Detect which cell encompasses the target text, then output its (X, Y) center coordinate. 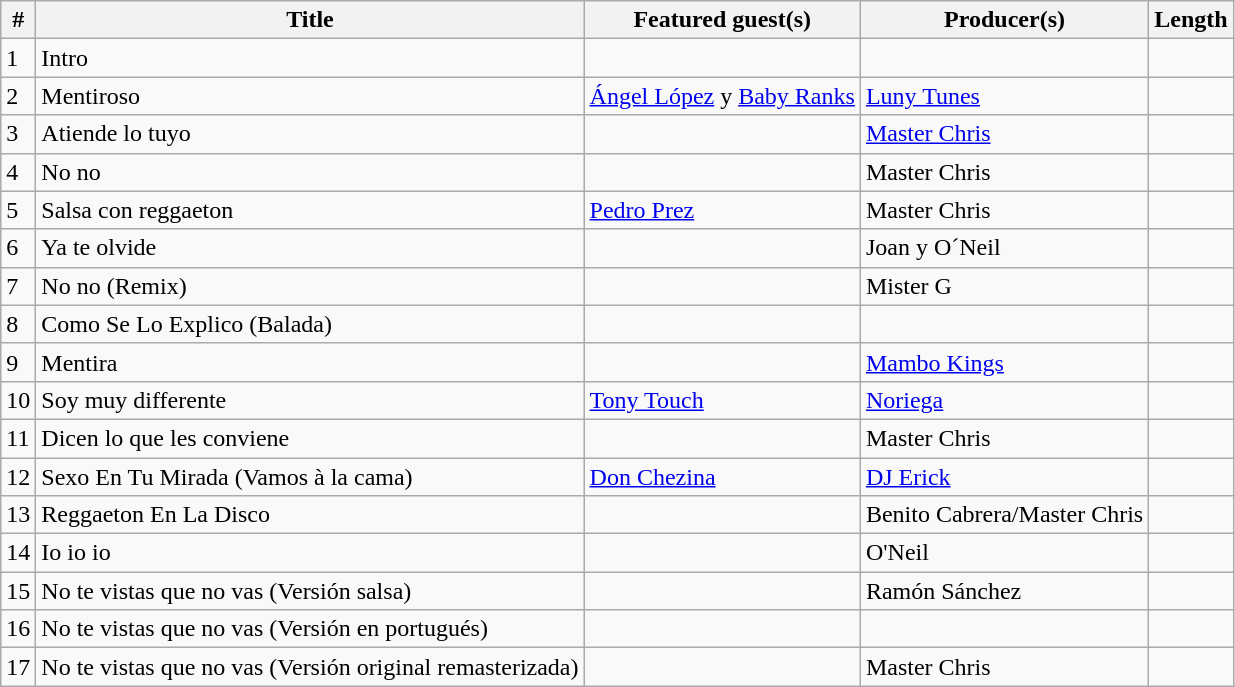
Io io io (310, 553)
12 (18, 477)
No te vistas que no vas (Versión salsa) (310, 591)
11 (18, 438)
4 (18, 172)
Atiende lo tuyo (310, 134)
Ya te olvide (310, 248)
Sexo En Tu Mirada (Vamos à la cama) (310, 477)
Don Chezina (722, 477)
Ángel López y Baby Ranks (722, 96)
17 (18, 667)
Ramón Sánchez (1004, 591)
Mentiroso (310, 96)
Como Se Lo Explico (Balada) (310, 324)
Tony Touch (722, 400)
15 (18, 591)
8 (18, 324)
14 (18, 553)
# (18, 20)
Featured guest(s) (722, 20)
Length (1191, 20)
3 (18, 134)
Benito Cabrera/Master Chris (1004, 515)
5 (18, 210)
Mister G (1004, 286)
Mentira (310, 362)
O'Neil (1004, 553)
Luny Tunes (1004, 96)
No te vistas que no vas (Versión original remasterizada) (310, 667)
DJ Erick (1004, 477)
Pedro Prez (722, 210)
No no (310, 172)
9 (18, 362)
Reggaeton En La Disco (310, 515)
10 (18, 400)
Intro (310, 58)
No te vistas que no vas (Versión en portugués) (310, 629)
16 (18, 629)
1 (18, 58)
6 (18, 248)
Salsa con reggaeton (310, 210)
Title (310, 20)
7 (18, 286)
Dicen lo que les conviene (310, 438)
Soy muy differente (310, 400)
2 (18, 96)
Producer(s) (1004, 20)
Noriega (1004, 400)
Joan y O´Neil (1004, 248)
No no (Remix) (310, 286)
13 (18, 515)
Mambo Kings (1004, 362)
